Locate the cell with the specified text and output its (x, y) center coordinate. 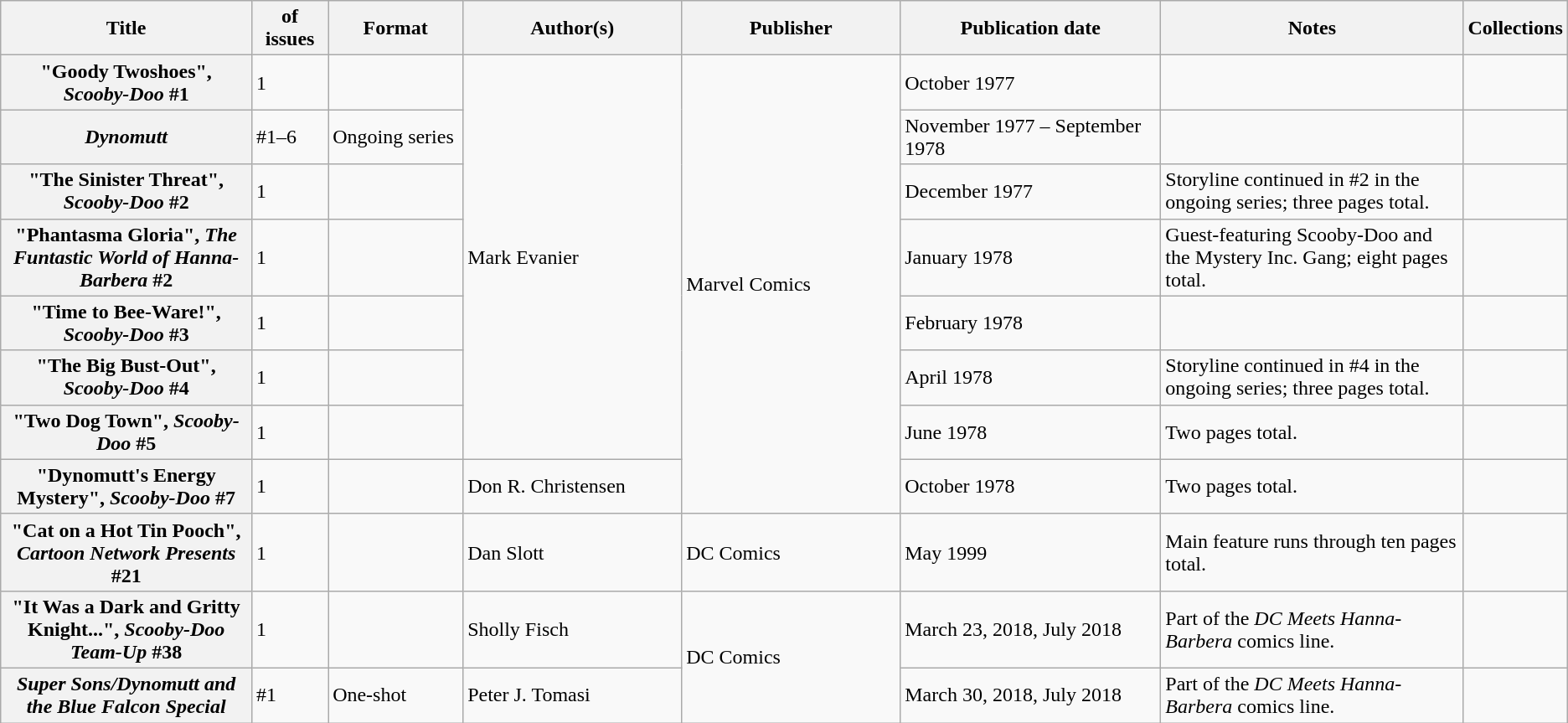
Peter J. Tomasi (573, 695)
"Two Dog Town", Scooby-Doo #5 (126, 432)
December 1977 (1030, 191)
One-shot (395, 695)
Storyline continued in #2 in the ongoing series; three pages total. (1312, 191)
March 23, 2018, July 2018 (1030, 629)
June 1978 (1030, 432)
Marvel Comics (791, 285)
Dan Slott (573, 552)
Mark Evanier (573, 257)
"The Big Bust-Out", Scooby-Doo #4 (126, 377)
"Cat on a Hot Tin Pooch", Cartoon Network Presents #21 (126, 552)
Main feature runs through ten pages total. (1312, 552)
Format (395, 28)
"Goody Twoshoes", Scooby-Doo #1 (126, 82)
February 1978 (1030, 323)
Publication date (1030, 28)
November 1977 – September 1978 (1030, 137)
Dynomutt (126, 137)
Sholly Fisch (573, 629)
Publisher (791, 28)
#1–6 (290, 137)
"The Sinister Threat", Scooby-Doo #2 (126, 191)
"Time to Bee-Ware!", Scooby-Doo #3 (126, 323)
"Dynomutt's Energy Mystery", Scooby-Doo #7 (126, 486)
Storyline continued in #4 in the ongoing series; three pages total. (1312, 377)
May 1999 (1030, 552)
"Phantasma Gloria", The Funtastic World of Hanna-Barbera #2 (126, 257)
Collections (1515, 28)
October 1977 (1030, 82)
"It Was a Dark and Gritty Knight...", Scooby-Doo Team-Up #38 (126, 629)
Ongoing series (395, 137)
April 1978 (1030, 377)
Don R. Christensen (573, 486)
October 1978 (1030, 486)
Author(s) (573, 28)
March 30, 2018, July 2018 (1030, 695)
Notes (1312, 28)
Super Sons/Dynomutt and the Blue Falcon Special (126, 695)
Guest-featuring Scooby-Doo and the Mystery Inc. Gang; eight pages total. (1312, 257)
#1 (290, 695)
of issues (290, 28)
January 1978 (1030, 257)
Title (126, 28)
